Detect which cell encompasses the target text, then output its [x, y] center coordinate. 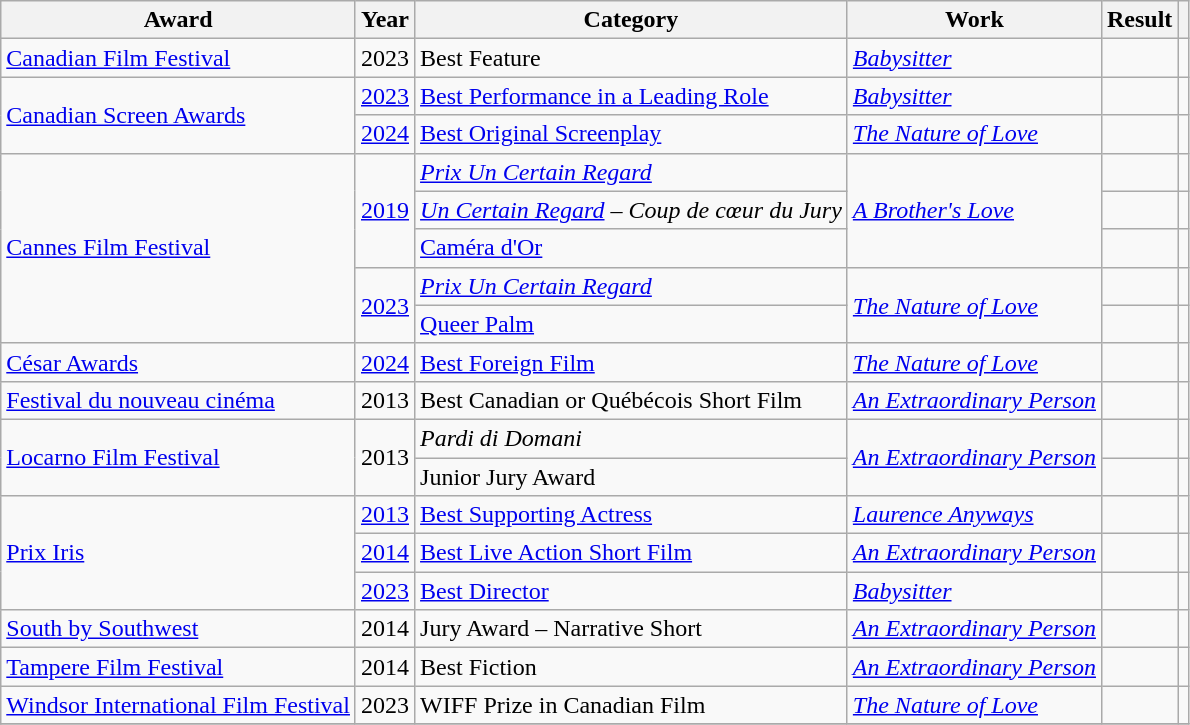
Jury Award – Narrative Short [632, 629]
Pardi di Domani [632, 438]
Canadian Film Festival [178, 58]
Year [384, 20]
Tampere Film Festival [178, 667]
A Brother's Love [974, 210]
Un Certain Regard – Coup de cœur du Jury [632, 210]
Best Director [632, 591]
Best Foreign Film [632, 362]
Prix Iris [178, 553]
Festival du nouveau cinéma [178, 400]
Category [632, 20]
Work [974, 20]
Caméra d'Or [632, 248]
Best Original Screenplay [632, 134]
Best Fiction [632, 667]
Best Live Action Short Film [632, 553]
Best Performance in a Leading Role [632, 96]
Canadian Screen Awards [178, 115]
Best Canadian or Québécois Short Film [632, 400]
Laurence Anyways [974, 515]
Cannes Film Festival [178, 248]
Best Feature [632, 58]
2019 [384, 210]
Award [178, 20]
Junior Jury Award [632, 477]
South by Southwest [178, 629]
WIFF Prize in Canadian Film [632, 705]
Result [1139, 20]
Queer Palm [632, 324]
Best Supporting Actress [632, 515]
Locarno Film Festival [178, 457]
César Awards [178, 362]
Windsor International Film Festival [178, 705]
